Locate the cell with the specified text and output its [x, y] center coordinate. 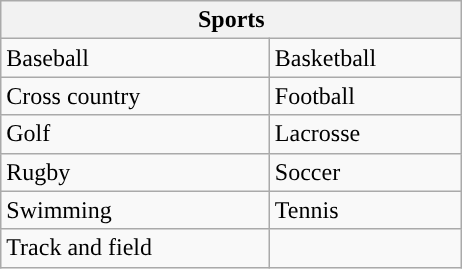
Sports [232, 20]
Lacrosse [365, 134]
Football [365, 96]
Baseball [136, 58]
Tennis [365, 210]
Cross country [136, 96]
Swimming [136, 210]
Track and field [136, 248]
Soccer [365, 172]
Golf [136, 134]
Basketball [365, 58]
Rugby [136, 172]
